Extract the [X, Y] coordinate from the center of the cell holding the provided text.  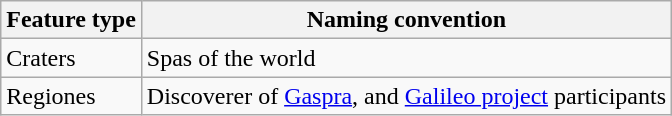
Feature type [72, 20]
Craters [72, 58]
Discoverer of Gaspra, and Galileo project participants [406, 96]
Spas of the world [406, 58]
Naming convention [406, 20]
Regiones [72, 96]
